Detect which cell encompasses the target text, then output its (x, y) center coordinate. 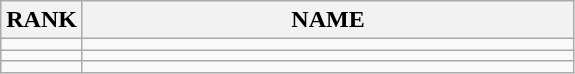
NAME (328, 20)
RANK (42, 20)
